Output the (x, y) coordinate of the center of the cell containing the given text.  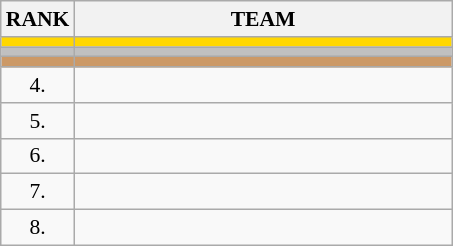
4. (38, 85)
6. (38, 156)
5. (38, 121)
8. (38, 228)
RANK (38, 19)
7. (38, 192)
TEAM (262, 19)
